Pinpoint the cell where the given text exists, returning its [x, y] midpoint coordinate. 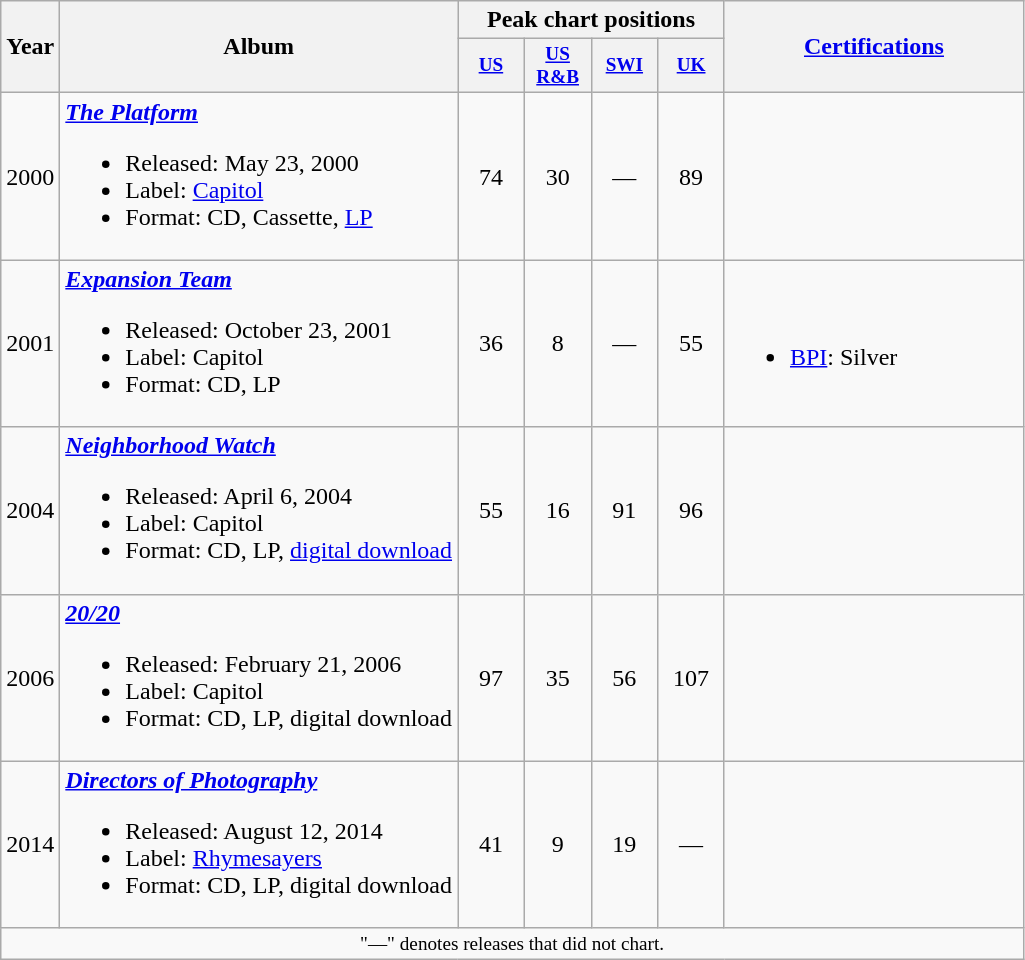
19 [624, 844]
91 [624, 510]
2004 [30, 510]
36 [492, 344]
Expansion TeamReleased: October 23, 2001Label: CapitolFormat: CD, LP [259, 344]
Peak chart positions [592, 20]
Directors of PhotographyReleased: August 12, 2014Label: RhymesayersFormat: CD, LP, digital download [259, 844]
SWI [624, 66]
The PlatformReleased: May 23, 2000Label: CapitolFormat: CD, Cassette, LP [259, 176]
US [492, 66]
8 [558, 344]
Year [30, 47]
"—" denotes releases that did not chart. [512, 944]
BPI: Silver [874, 344]
35 [558, 678]
16 [558, 510]
USR&B [558, 66]
97 [492, 678]
41 [492, 844]
2001 [30, 344]
2006 [30, 678]
Neighborhood WatchReleased: April 6, 2004Label: CapitolFormat: CD, LP, digital download [259, 510]
2000 [30, 176]
96 [692, 510]
20/20Released: February 21, 2006Label: CapitolFormat: CD, LP, digital download [259, 678]
89 [692, 176]
9 [558, 844]
56 [624, 678]
74 [492, 176]
107 [692, 678]
30 [558, 176]
Certifications [874, 47]
2014 [30, 844]
Album [259, 47]
UK [692, 66]
